Pinpoint the cell where the given text exists, returning its (x, y) midpoint coordinate. 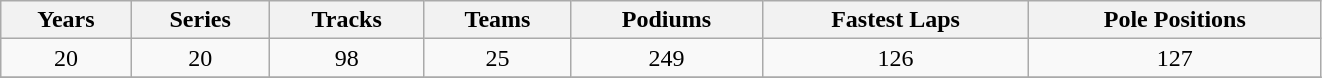
249 (667, 58)
127 (1175, 58)
25 (498, 58)
Teams (498, 20)
Fastest Laps (895, 20)
Tracks (346, 20)
Years (66, 20)
126 (895, 58)
Series (200, 20)
Pole Positions (1175, 20)
Podiums (667, 20)
98 (346, 58)
